For the text-containing cell, return its midpoint in (X, Y) coordinate format. 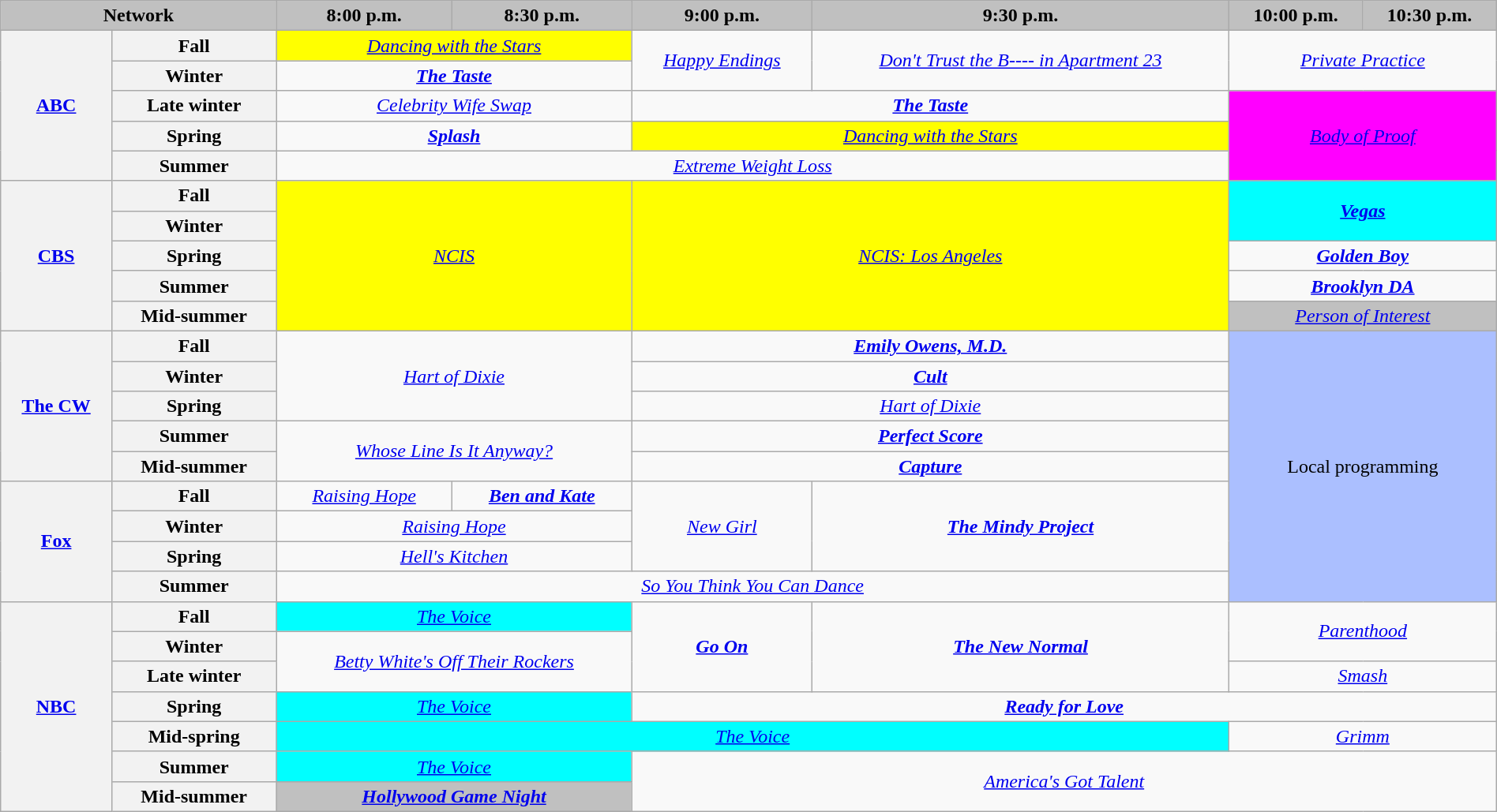
NCIS (454, 256)
Capture (930, 466)
Ben and Kate (542, 496)
So You Think You Can Dance (753, 586)
Mid-spring (193, 736)
Fox (57, 541)
9:30 p.m. (1021, 16)
Don't Trust the B---- in Apartment 23 (1021, 61)
The Mindy Project (1021, 526)
Grimm (1363, 736)
NBC (57, 706)
Emily Owens, M.D. (930, 346)
Vegas (1363, 211)
9:00 p.m. (722, 16)
Splash (454, 136)
Perfect Score (930, 436)
America's Got Talent (1064, 781)
8:00 p.m. (364, 16)
Hell's Kitchen (454, 556)
10:00 p.m. (1295, 16)
Body of Proof (1363, 136)
Local programming (1363, 466)
Celebrity Wife Swap (454, 106)
Smash (1363, 676)
NCIS: Los Angeles (930, 256)
The CW (57, 406)
ABC (57, 106)
Private Practice (1363, 61)
CBS (57, 256)
Extreme Weight Loss (753, 166)
Betty White's Off Their Rockers (454, 661)
10:30 p.m. (1429, 16)
Go On (722, 646)
The New Normal (1021, 646)
Hollywood Game Night (454, 796)
Happy Endings (722, 61)
8:30 p.m. (542, 16)
New Girl (722, 526)
Ready for Love (1064, 706)
Network (139, 16)
Person of Interest (1363, 316)
Cult (930, 376)
Golden Boy (1363, 256)
Brooklyn DA (1363, 286)
Whose Line Is It Anyway? (454, 451)
Parenthood (1363, 631)
